Identify which cell holds the provided text, then report its [x, y] central coordinate. 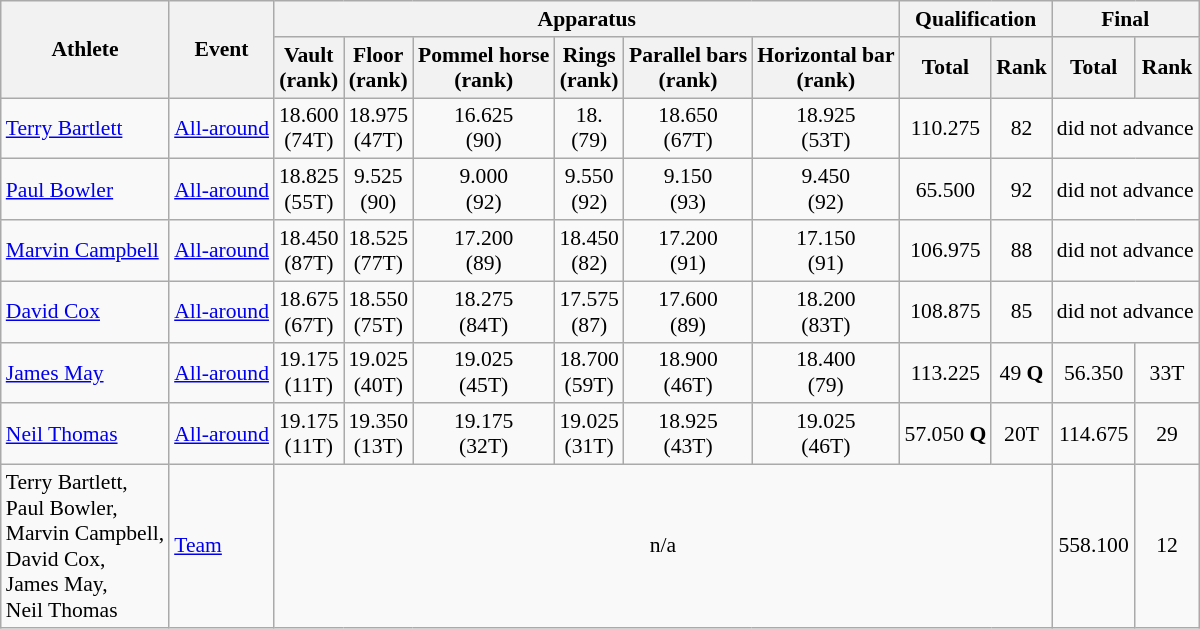
18.925(43T) [688, 434]
18.275(84T) [484, 312]
9.150(93) [688, 190]
88 [1022, 250]
Qualification [976, 19]
19.175(32T) [484, 434]
18.700(59T) [588, 372]
19.025(45T) [484, 372]
82 [1022, 128]
18.600(74T) [308, 128]
Event [222, 50]
Apparatus [587, 19]
113.225 [946, 372]
17.150(91) [826, 250]
18.200(83T) [826, 312]
18.650(67T) [688, 128]
Pommel horse(rank) [484, 68]
18.925(53T) [826, 128]
18.825(55T) [308, 190]
18.550(75T) [378, 312]
18.400(79) [826, 372]
57.050 Q [946, 434]
110.275 [946, 128]
Neil Thomas [85, 434]
9.525(90) [378, 190]
Parallel bars(rank) [688, 68]
17.200(89) [484, 250]
49 Q [1022, 372]
18.(79) [588, 128]
92 [1022, 190]
18.450(82) [588, 250]
Final [1126, 19]
Vault(rank) [308, 68]
65.500 [946, 190]
Floor(rank) [378, 68]
Rings(rank) [588, 68]
Terry Bartlett [85, 128]
20T [1022, 434]
56.350 [1094, 372]
9.450(92) [826, 190]
17.600(89) [688, 312]
114.675 [1094, 434]
9.550(92) [588, 190]
18.525(77T) [378, 250]
29 [1166, 434]
19.025(46T) [826, 434]
David Cox [85, 312]
16.625(90) [484, 128]
18.900(46T) [688, 372]
108.875 [946, 312]
17.575(87) [588, 312]
Athlete [85, 50]
106.975 [946, 250]
n/a [663, 546]
Paul Bowler [85, 190]
Marvin Campbell [85, 250]
33T [1166, 372]
9.000(92) [484, 190]
85 [1022, 312]
18.675(67T) [308, 312]
James May [85, 372]
Team [222, 546]
19.025(31T) [588, 434]
19.350(13T) [378, 434]
558.100 [1094, 546]
12 [1166, 546]
18.975(47T) [378, 128]
18.450(87T) [308, 250]
Terry Bartlett,Paul Bowler,Marvin Campbell,David Cox,James May,Neil Thomas [85, 546]
Horizontal bar(rank) [826, 68]
17.200(91) [688, 250]
19.025(40T) [378, 372]
